Extract the [X, Y] coordinate from the center of the cell holding the provided text.  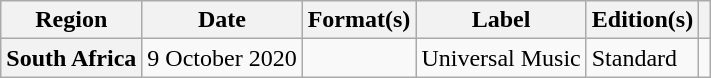
Label [501, 20]
South Africa [72, 58]
9 October 2020 [222, 58]
Universal Music [501, 58]
Edition(s) [642, 20]
Date [222, 20]
Format(s) [359, 20]
Standard [642, 58]
Region [72, 20]
